Find where the given text appears and provide that cell's center as [x, y] coordinate. 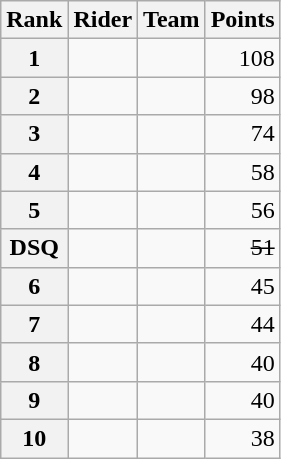
38 [242, 438]
6 [34, 286]
Rider [103, 20]
9 [34, 400]
45 [242, 286]
10 [34, 438]
7 [34, 324]
2 [34, 96]
58 [242, 172]
44 [242, 324]
1 [34, 58]
56 [242, 210]
5 [34, 210]
4 [34, 172]
Points [242, 20]
51 [242, 248]
8 [34, 362]
108 [242, 58]
Team [172, 20]
98 [242, 96]
Rank [34, 20]
3 [34, 134]
DSQ [34, 248]
74 [242, 134]
